Find where the given text appears and provide that cell's center as [X, Y] coordinate. 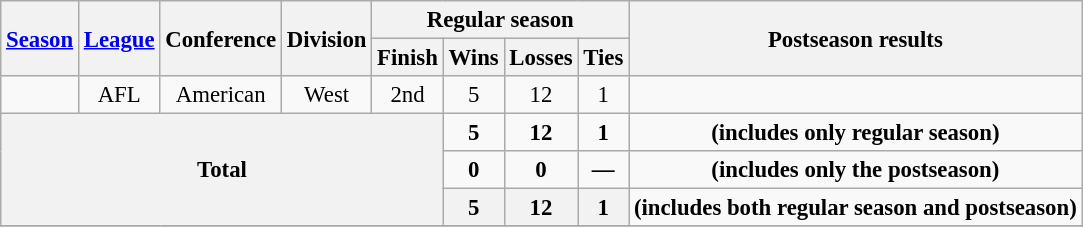
AFL [118, 95]
American [221, 95]
Postseason results [856, 38]
Losses [541, 58]
Regular season [500, 20]
— [604, 170]
Ties [604, 58]
(includes both regular season and postseason) [856, 208]
Total [222, 170]
Finish [408, 58]
(includes only regular season) [856, 133]
Division [326, 38]
League [118, 38]
2nd [408, 95]
Conference [221, 38]
Season [40, 38]
Wins [474, 58]
(includes only the postseason) [856, 170]
West [326, 95]
